Capture the cell that displays the provided text and extract its (x, y) central coordinate. 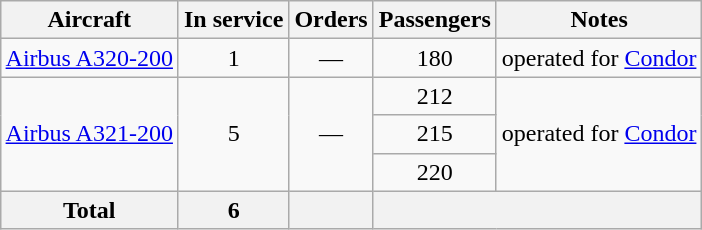
Passengers (434, 20)
1 (233, 58)
Notes (599, 20)
215 (434, 134)
212 (434, 96)
Orders (331, 20)
5 (233, 134)
180 (434, 58)
Airbus A321-200 (89, 134)
220 (434, 172)
Airbus A320-200 (89, 58)
In service (233, 20)
Aircraft (89, 20)
Total (89, 210)
6 (233, 210)
